Locate the cell with the specified text and output its (X, Y) center coordinate. 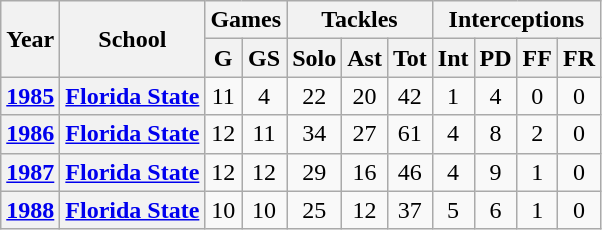
42 (410, 96)
Tot (410, 58)
PD (496, 58)
Interceptions (516, 20)
34 (314, 134)
Ast (365, 58)
20 (365, 96)
1985 (30, 96)
37 (410, 210)
1988 (30, 210)
61 (410, 134)
1987 (30, 172)
5 (453, 210)
6 (496, 210)
Solo (314, 58)
G (224, 58)
9 (496, 172)
Year (30, 39)
8 (496, 134)
29 (314, 172)
FR (578, 58)
Int (453, 58)
16 (365, 172)
27 (365, 134)
25 (314, 210)
2 (537, 134)
School (132, 39)
FF (537, 58)
1986 (30, 134)
GS (264, 58)
22 (314, 96)
Tackles (360, 20)
46 (410, 172)
Games (246, 20)
